Provide the (X, Y) coordinate of the cell's center where the given text is located.  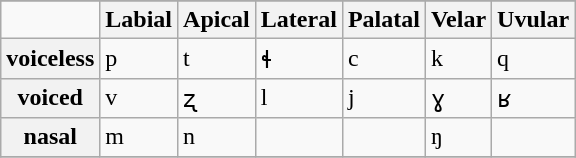
ʐ (217, 98)
ɬ (298, 59)
nasal (50, 137)
t (217, 59)
Uvular (534, 20)
ɣ (458, 98)
ʁ (534, 98)
k (458, 59)
Velar (458, 20)
c (384, 59)
ŋ (458, 137)
Apical (217, 20)
voiced (50, 98)
v (139, 98)
voiceless (50, 59)
l (298, 98)
n (217, 137)
m (139, 137)
Palatal (384, 20)
p (139, 59)
Labial (139, 20)
q (534, 59)
Lateral (298, 20)
j (384, 98)
